Return the (X, Y) coordinate for the center point of the cell that contains the specified text.  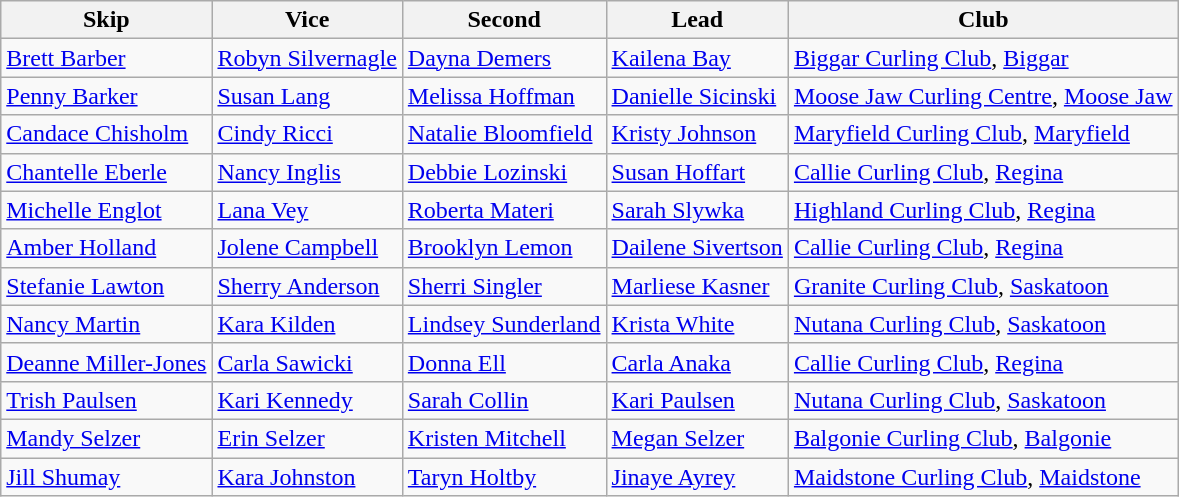
Trish Paulsen (106, 400)
Kristy Johnson (697, 134)
Brett Barber (106, 58)
Krista White (697, 324)
Danielle Sicinski (697, 96)
Susan Lang (307, 96)
Debbie Lozinski (504, 172)
Kara Johnston (307, 477)
Kara Kilden (307, 324)
Nancy Inglis (307, 172)
Susan Hoffart (697, 172)
Erin Selzer (307, 438)
Mandy Selzer (106, 438)
Taryn Holtby (504, 477)
Sherri Singler (504, 286)
Cindy Ricci (307, 134)
Second (504, 20)
Moose Jaw Curling Centre, Moose Jaw (983, 96)
Dailene Sivertson (697, 248)
Vice (307, 20)
Roberta Materi (504, 210)
Sarah Collin (504, 400)
Dayna Demers (504, 58)
Skip (106, 20)
Carla Anaka (697, 362)
Kari Kennedy (307, 400)
Kristen Mitchell (504, 438)
Highland Curling Club, Regina (983, 210)
Chantelle Eberle (106, 172)
Kailena Bay (697, 58)
Amber Holland (106, 248)
Melissa Hoffman (504, 96)
Sherry Anderson (307, 286)
Marliese Kasner (697, 286)
Brooklyn Lemon (504, 248)
Biggar Curling Club, Biggar (983, 58)
Sarah Slywka (697, 210)
Michelle Englot (106, 210)
Balgonie Curling Club, Balgonie (983, 438)
Granite Curling Club, Saskatoon (983, 286)
Lana Vey (307, 210)
Nancy Martin (106, 324)
Penny Barker (106, 96)
Lindsey Sunderland (504, 324)
Robyn Silvernagle (307, 58)
Carla Sawicki (307, 362)
Deanne Miller-Jones (106, 362)
Jinaye Ayrey (697, 477)
Club (983, 20)
Kari Paulsen (697, 400)
Stefanie Lawton (106, 286)
Donna Ell (504, 362)
Natalie Bloomfield (504, 134)
Maryfield Curling Club, Maryfield (983, 134)
Jill Shumay (106, 477)
Megan Selzer (697, 438)
Candace Chisholm (106, 134)
Maidstone Curling Club, Maidstone (983, 477)
Lead (697, 20)
Jolene Campbell (307, 248)
